Determine the (X, Y) coordinate at the center of the cell enclosing the given text.  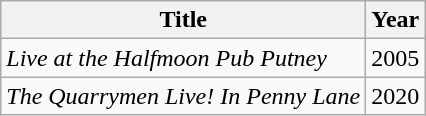
Live at the Halfmoon Pub Putney (184, 58)
2020 (396, 96)
Title (184, 20)
2005 (396, 58)
Year (396, 20)
The Quarrymen Live! In Penny Lane (184, 96)
